From the cell containing the given text, extract its center point as [X, Y] coordinate. 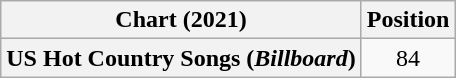
US Hot Country Songs (Billboard) [181, 58]
Chart (2021) [181, 20]
84 [408, 58]
Position [408, 20]
